Provide the (X, Y) coordinate of the cell's center where the given text is located.  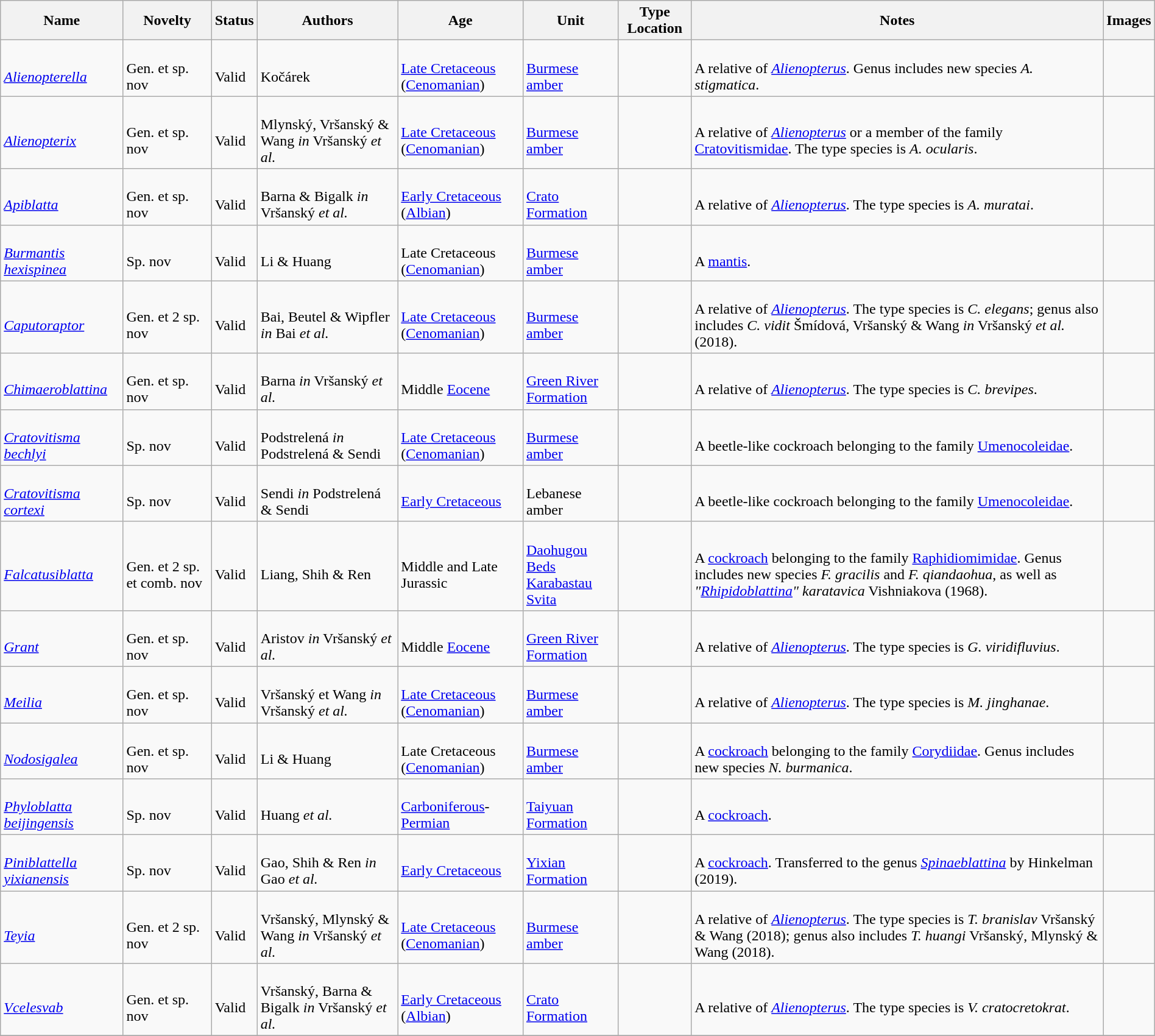
Bai, Beutel & Wipfler in Bai et al. (328, 317)
Piniblattella yixianensis (62, 863)
Liang, Shih & Ren (328, 566)
A mantis. (897, 253)
Teyia (62, 927)
Taiyuan Formation (570, 807)
Falcatusiblatta (62, 566)
Alienopterix (62, 133)
Notes (897, 21)
Barna in Vršanský et al. (328, 381)
A relative of Alienopterus. The type species is T. branislav Vršanský & Wang (2018); genus also includes T. huangi Vršanský, Mlynský & Wang (2018). (897, 927)
Phyloblatta beijingensis (62, 807)
A relative of Alienopterus. The type species is A. muratai. (897, 197)
Middle and Late Jurassic (461, 566)
Authors (328, 21)
Lebanese amber (570, 493)
Vršanský, Mlynský & Wang in Vršanský et al. (328, 927)
Status (234, 21)
Sendi in Podstrelená & Sendi (328, 493)
Vršanský, Barna & Bigalk in Vršanský et al. (328, 1000)
Yixian Formation (570, 863)
Cratovitisma cortexi (62, 493)
A cockroach belonging to the family Corydiidae. Genus includes new species N. burmanica. (897, 750)
Kočárek (328, 68)
Caputoraptor (62, 317)
Nodosigalea (62, 750)
Type Location (655, 21)
Alienopterella (62, 68)
Cratovitisma bechlyi (62, 437)
Grant (62, 638)
Daohugou Beds Karabastau Svita (570, 566)
Gen. et 2 sp. et comb. nov (167, 566)
A relative of Alienopterus. The type species is C. brevipes. (897, 381)
Mlynský, Vršanský & Wang in Vršanský et al. (328, 133)
A relative of Alienopterus. Genus includes new species A. stigmatica. (897, 68)
Images (1129, 21)
Unit (570, 21)
Podstrelená in Podstrelená & Sendi (328, 437)
Vcelesvab (62, 1000)
Barna & Bigalk in Vršanský et al. (328, 197)
A cockroach. Transferred to the genus Spinaeblattina by Hinkelman (2019). (897, 863)
A cockroach. (897, 807)
Novelty (167, 21)
A relative of Alienopterus. The type species is C. elegans; genus also includes C. vidit Šmídová, Vršanský & Wang in Vršanský et al. (2018). (897, 317)
Name (62, 21)
Burmantis hexispinea (62, 253)
Age (461, 21)
A relative of Alienopterus or a member of the family Cratovitismidae. The type species is A. ocularis. (897, 133)
Vršanský et Wang in Vršanský et al. (328, 694)
A relative of Alienopterus. The type species is V. cratocretokrat. (897, 1000)
Meilia (62, 694)
Huang et al. (328, 807)
A relative of Alienopterus. The type species is M. jinghanae. (897, 694)
Aristov in Vršanský et al. (328, 638)
Carboniferous-Permian (461, 807)
Chimaeroblattina (62, 381)
Gao, Shih & Ren in Gao et al. (328, 863)
A relative of Alienopterus. The type species is G. viridifluvius. (897, 638)
Apiblatta (62, 197)
